Provide the [X, Y] coordinate of the cell's center where the given text is located.  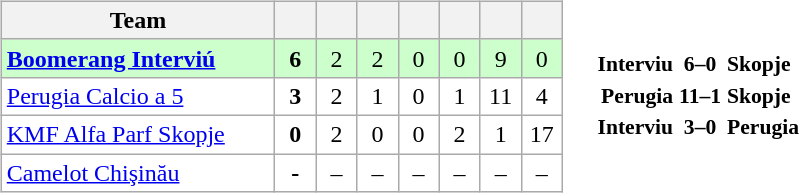
9 [500, 58]
Team [138, 20]
Camelot Chişinău [138, 173]
11–1 [700, 96]
11 [500, 96]
17 [542, 134]
- [296, 173]
3–0 [700, 128]
Perugia Calcio a 5 [138, 96]
Perugia [636, 96]
Boomerang Interviú [138, 58]
4 [542, 96]
3 [296, 96]
KMF Alfa Parf Skopje [138, 134]
6 [296, 58]
6–0 [700, 65]
